Identify which cell holds the provided text, then report its [X, Y] central coordinate. 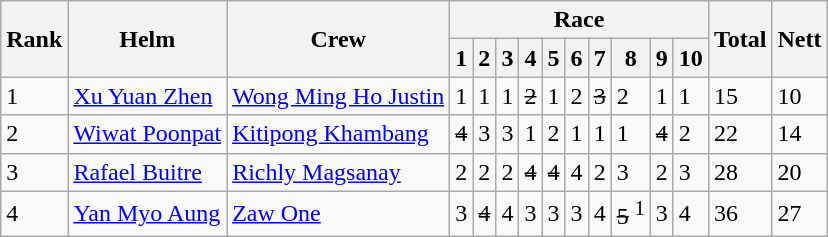
Richly Magsanay [338, 172]
Crew [338, 39]
15 [740, 96]
Helm [148, 39]
6 [576, 58]
Nett [800, 39]
28 [740, 172]
Total [740, 39]
36 [740, 214]
Wiwat Poonpat [148, 134]
Xu Yuan Zhen [148, 96]
9 [662, 58]
5 1 [630, 214]
14 [800, 134]
27 [800, 214]
Rafael Buitre [148, 172]
Zaw One [338, 214]
Rank [34, 39]
Yan Myo Aung [148, 214]
20 [800, 172]
8 [630, 58]
22 [740, 134]
Wong Ming Ho Justin [338, 96]
5 [554, 58]
Race [580, 20]
Kitipong Khambang [338, 134]
7 [600, 58]
